Find where the given text appears and provide that cell's center as (X, Y) coordinate. 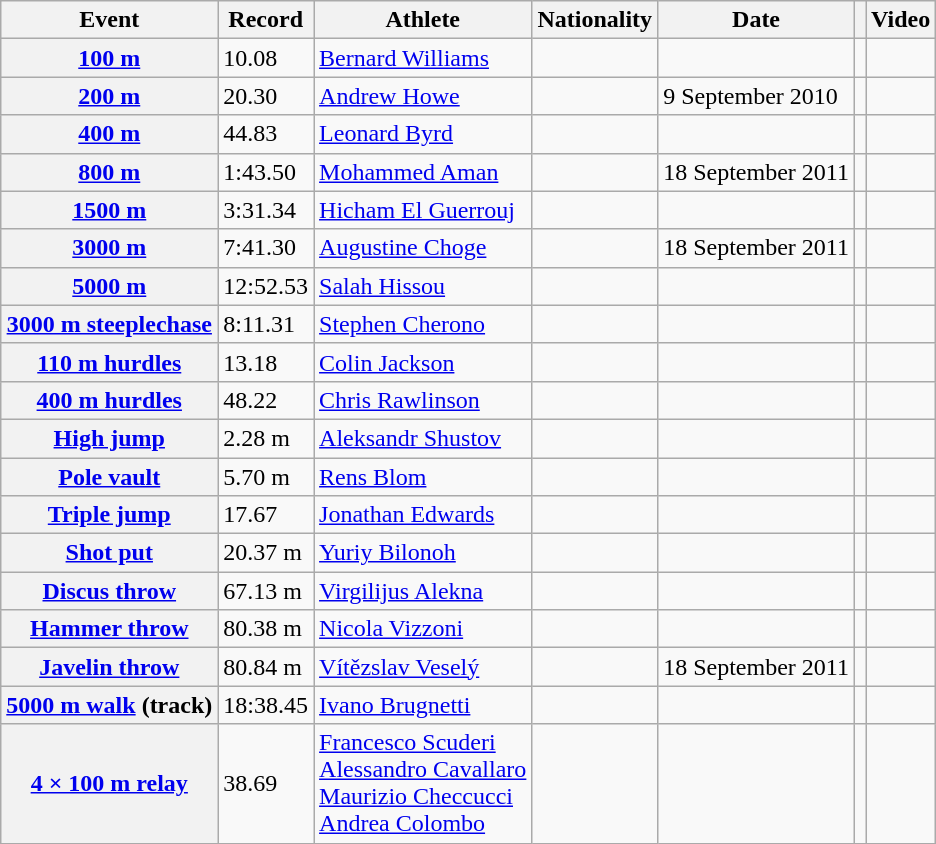
Bernard Williams (423, 58)
80.38 m (266, 629)
Aleksandr Shustov (423, 438)
100 m (110, 58)
Triple jump (110, 515)
Hicham El Guerrouj (423, 210)
Nationality (595, 20)
2.28 m (266, 438)
Pole vault (110, 477)
4 × 100 m relay (110, 784)
48.22 (266, 400)
Leonard Byrd (423, 134)
Chris Rawlinson (423, 400)
8:11.31 (266, 324)
1500 m (110, 210)
Athlete (423, 20)
110 m hurdles (110, 362)
13.18 (266, 362)
12:52.53 (266, 286)
80.84 m (266, 667)
Discus throw (110, 591)
400 m (110, 134)
5000 m walk (track) (110, 705)
200 m (110, 96)
Jonathan Edwards (423, 515)
Shot put (110, 553)
3000 m (110, 248)
Stephen Cherono (423, 324)
7:41.30 (266, 248)
Francesco ScuderiAlessandro CavallaroMaurizio CheccucciAndrea Colombo (423, 784)
Date (756, 20)
Video (901, 20)
3000 m steeplechase (110, 324)
Rens Blom (423, 477)
800 m (110, 172)
5000 m (110, 286)
20.30 (266, 96)
3:31.34 (266, 210)
44.83 (266, 134)
Augustine Choge (423, 248)
Andrew Howe (423, 96)
Nicola Vizzoni (423, 629)
Record (266, 20)
Vítězslav Veselý (423, 667)
Hammer throw (110, 629)
High jump (110, 438)
Ivano Brugnetti (423, 705)
Event (110, 20)
Colin Jackson (423, 362)
18:38.45 (266, 705)
38.69 (266, 784)
Virgilijus Alekna (423, 591)
400 m hurdles (110, 400)
67.13 m (266, 591)
Salah Hissou (423, 286)
Yuriy Bilonoh (423, 553)
10.08 (266, 58)
9 September 2010 (756, 96)
17.67 (266, 515)
5.70 m (266, 477)
Mohammed Aman (423, 172)
1:43.50 (266, 172)
20.37 m (266, 553)
Javelin throw (110, 667)
